Provide the [X, Y] coordinate of the cell's center where the given text is located.  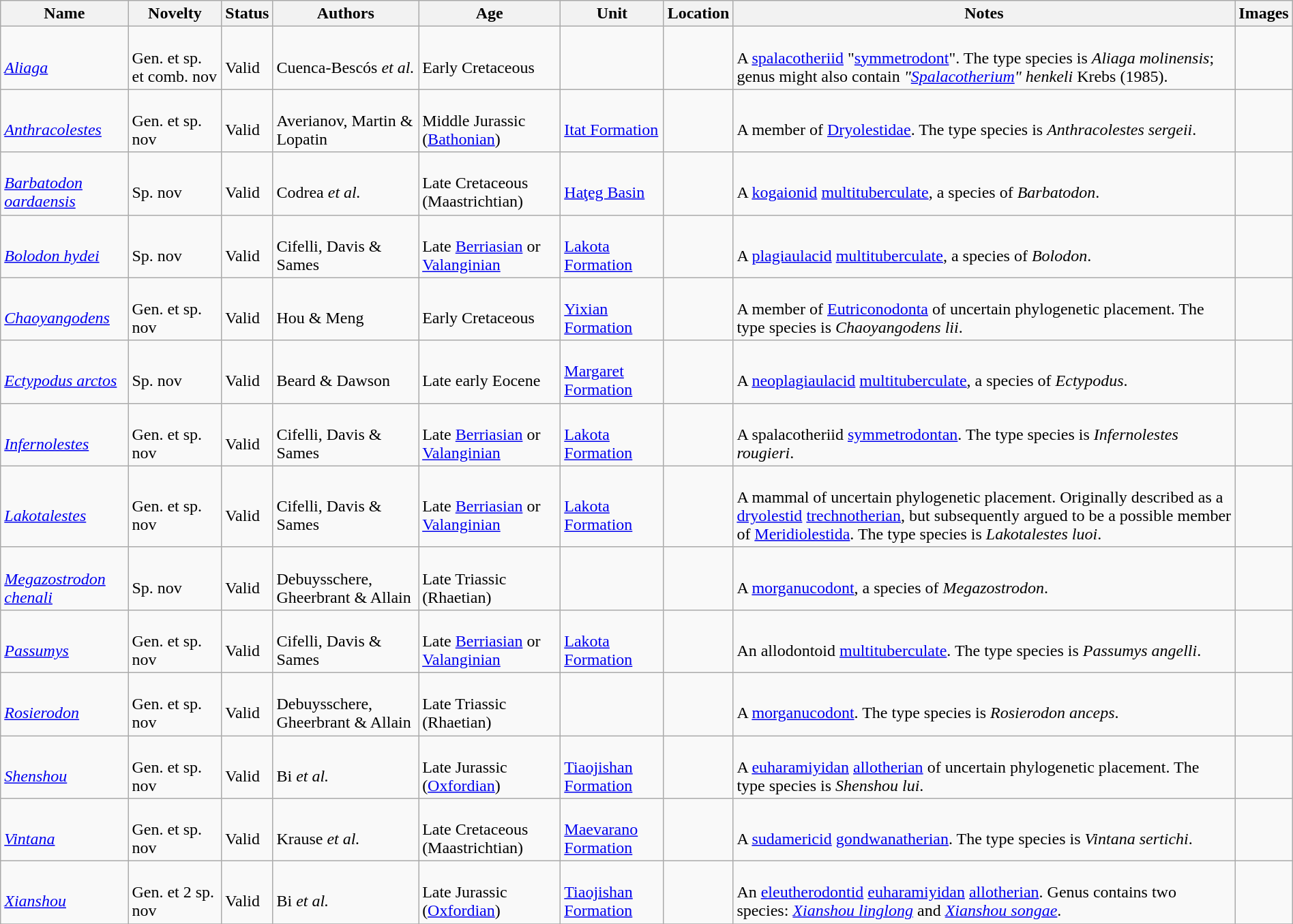
Late early Eocene [490, 372]
Cuenca-Bescós et al. [346, 58]
A sudamericid gondwanatherian. The type species is Vintana sertichi. [984, 830]
Krause et al. [346, 830]
Rosierodon [64, 704]
Passumys [64, 641]
Margaret Formation [612, 372]
Hou & Meng [346, 309]
A spalacotheriid symmetrodontan. The type species is Infernolestes rougieri. [984, 434]
Maevarano Formation [612, 830]
A euharamiyidan allotherian of uncertain phylogenetic placement. The type species is Shenshou lui. [984, 766]
A kogaionid multituberculate, a species of Barbatodon. [984, 183]
Xianshou [64, 893]
Bolodon hydei [64, 246]
Authors [346, 14]
A morganucodont, a species of Megazostrodon. [984, 578]
A spalacotheriid "symmetrodont". The type species is Aliaga molinensis; genus might also contain "Spalacotherium" henkeli Krebs (1985). [984, 58]
Megazostrodon chenali [64, 578]
Notes [984, 14]
Haţeg Basin [612, 183]
A member of Eutriconodonta of uncertain phylogenetic placement. The type species is Chaoyangodens lii. [984, 309]
Gen. et 2 sp. nov [175, 893]
Status [247, 14]
Averianov, Martin & Lopatin [346, 121]
Beard & Dawson [346, 372]
Barbatodon oardaensis [64, 183]
A morganucodont. The type species is Rosierodon anceps. [984, 704]
Infernolestes [64, 434]
Anthracolestes [64, 121]
Gen. et sp. et comb. nov [175, 58]
A plagiaulacid multituberculate, a species of Bolodon. [984, 246]
Itat Formation [612, 121]
Novelty [175, 14]
Unit [612, 14]
Aliaga [64, 58]
A member of Dryolestidae. The type species is Anthracolestes sergeii. [984, 121]
Yixian Formation [612, 309]
Age [490, 14]
Name [64, 14]
Images [1264, 14]
Chaoyangodens [64, 309]
Middle Jurassic (Bathonian) [490, 121]
Ectypodus arctos [64, 372]
An eleutherodontid euharamiyidan allotherian. Genus contains two species: Xianshou linglong and Xianshou songae. [984, 893]
Codrea et al. [346, 183]
Location [698, 14]
An allodontoid multituberculate. The type species is Passumys angelli. [984, 641]
Lakotalestes [64, 506]
A neoplagiaulacid multituberculate, a species of Ectypodus. [984, 372]
Shenshou [64, 766]
Vintana [64, 830]
